Return the (X, Y) coordinate for the center point of the cell that contains the specified text.  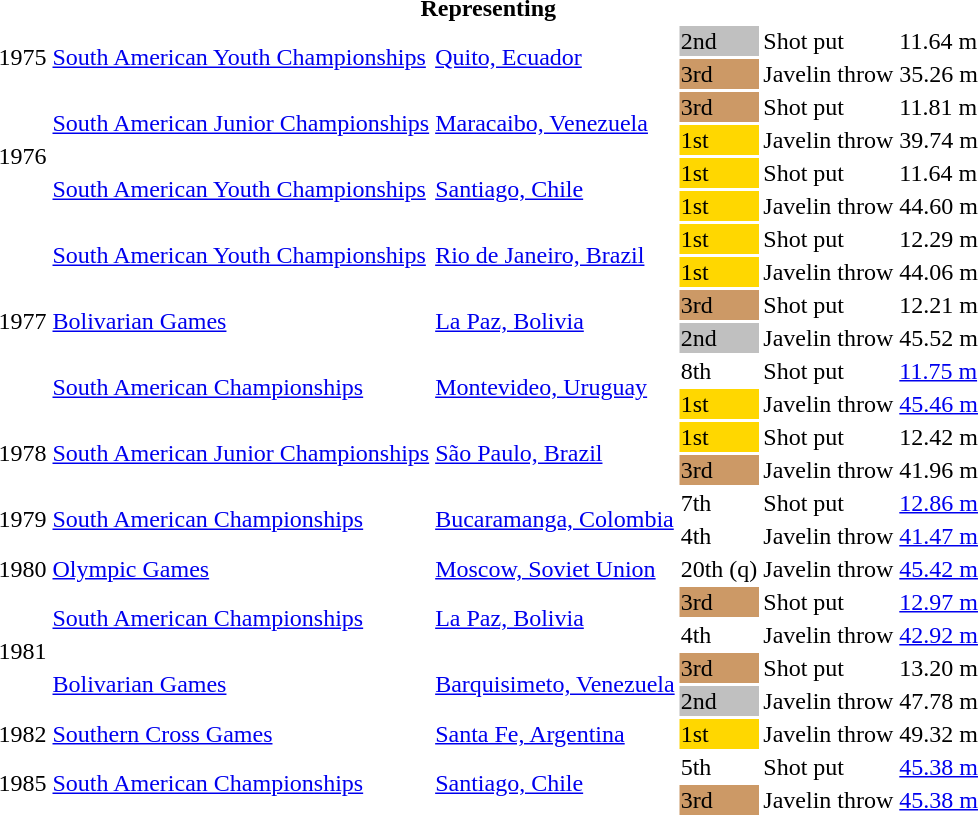
Moscow, Soviet Union (555, 569)
Bucaramanga, Colombia (555, 520)
São Paulo, Brazil (555, 454)
Southern Cross Games (241, 734)
Rio de Janeiro, Brazil (555, 256)
Barquisimeto, Venezuela (555, 684)
8th (719, 371)
Montevideo, Uruguay (555, 388)
Olympic Games (241, 569)
Maracaibo, Venezuela (555, 124)
20th (q) (719, 569)
Santa Fe, Argentina (555, 734)
Quito, Ecuador (555, 58)
7th (719, 503)
5th (719, 767)
